From the cell containing the given text, extract its center point as (X, Y) coordinate. 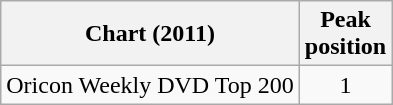
1 (345, 85)
Oricon Weekly DVD Top 200 (150, 85)
Peakposition (345, 34)
Chart (2011) (150, 34)
